Capture the cell that displays the provided text and extract its [X, Y] central coordinate. 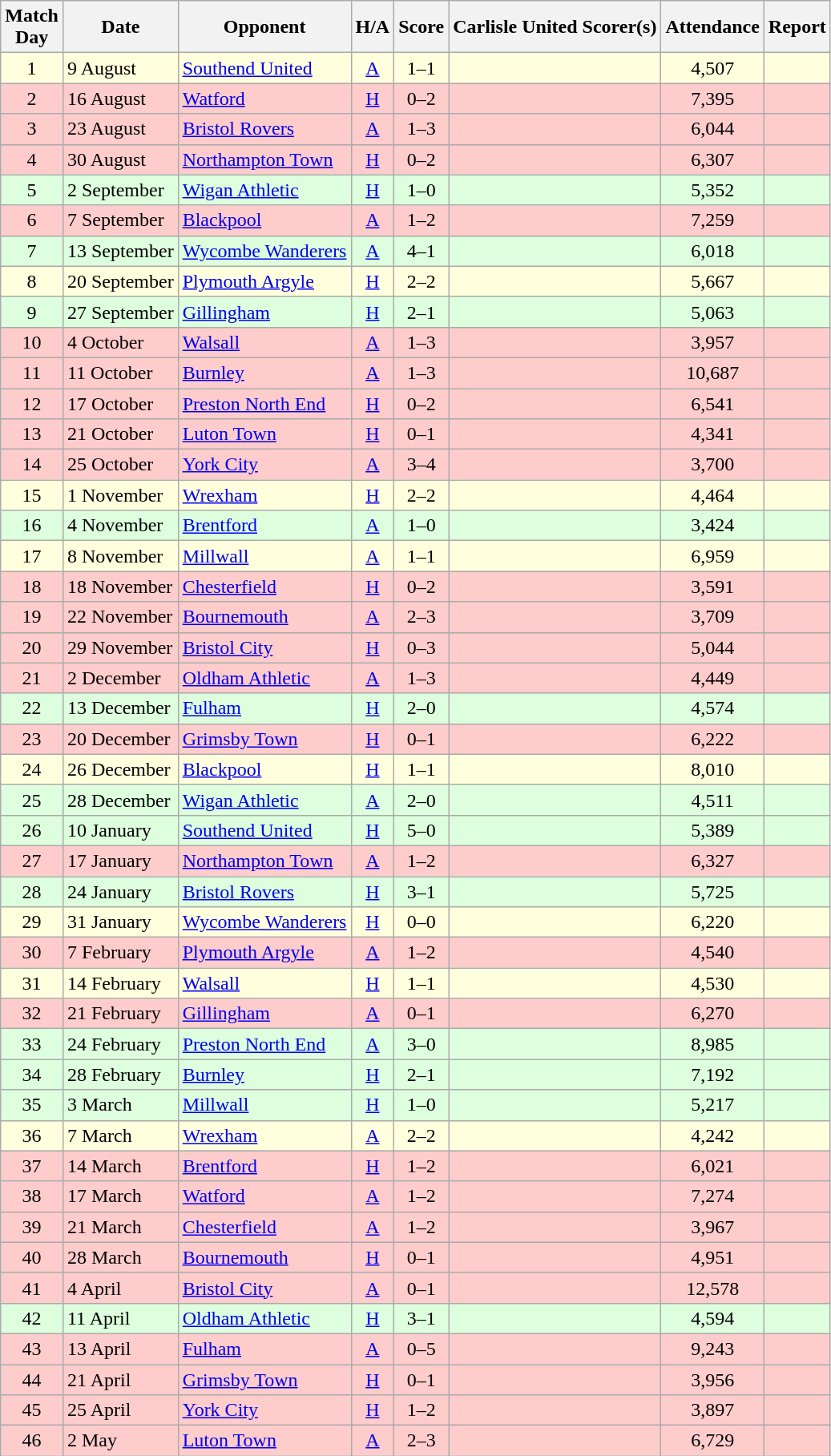
6,270 [712, 1014]
7,192 [712, 1075]
25 October [120, 465]
6 [32, 220]
16 August [120, 99]
24 [32, 769]
4,594 [712, 1318]
Report [797, 27]
3,957 [712, 342]
22 November [120, 617]
3,700 [712, 465]
4,464 [712, 495]
38 [32, 1196]
8,010 [712, 769]
11 April [120, 1318]
10 January [120, 830]
3,591 [712, 587]
5,044 [712, 647]
7,395 [712, 99]
17 October [120, 403]
14 [32, 465]
9 [32, 312]
4,242 [712, 1135]
4 October [120, 342]
Match Day [32, 27]
6,044 [712, 129]
5,725 [712, 892]
4,507 [712, 68]
44 [32, 1379]
11 October [120, 373]
5,352 [712, 190]
28 February [120, 1075]
6,327 [712, 861]
18 [32, 587]
11 [32, 373]
4 November [120, 526]
6,018 [712, 251]
9 August [120, 68]
8 November [120, 556]
13 April [120, 1349]
23 [32, 739]
21 October [120, 434]
2 December [120, 678]
3 [32, 129]
17 January [120, 861]
4,449 [712, 678]
7,274 [712, 1196]
Attendance [712, 27]
21 [32, 678]
Carlisle United Scorer(s) [555, 27]
17 [32, 556]
3,967 [712, 1227]
Date [120, 27]
46 [32, 1441]
19 [32, 617]
10 [32, 342]
35 [32, 1105]
4,511 [712, 800]
32 [32, 1014]
Opponent [264, 27]
4,540 [712, 953]
26 December [120, 769]
5,063 [712, 312]
6,959 [712, 556]
36 [32, 1135]
25 [32, 800]
12 [32, 403]
21 February [120, 1014]
Score [422, 27]
29 November [120, 647]
21 April [120, 1379]
33 [32, 1044]
8 [32, 281]
3,897 [712, 1410]
7 March [120, 1135]
18 November [120, 587]
3–4 [422, 465]
45 [32, 1410]
5,389 [712, 830]
13 September [120, 251]
3,709 [712, 617]
7 September [120, 220]
24 February [120, 1044]
31 January [120, 922]
20 December [120, 739]
7,259 [712, 220]
1 [32, 68]
0–3 [422, 647]
5 [32, 190]
H/A [373, 27]
40 [32, 1257]
14 March [120, 1166]
6,021 [712, 1166]
6,220 [712, 922]
10,687 [712, 373]
5–0 [422, 830]
7 February [120, 953]
4 [32, 159]
28 March [120, 1257]
7 [32, 251]
28 [32, 892]
21 March [120, 1227]
23 August [120, 129]
24 January [120, 892]
5,217 [712, 1105]
0–0 [422, 922]
25 April [120, 1410]
6,307 [712, 159]
2 September [120, 190]
31 [32, 983]
41 [32, 1288]
4,530 [712, 983]
37 [32, 1166]
0–5 [422, 1349]
4 April [120, 1288]
39 [32, 1227]
3 March [120, 1105]
2 [32, 99]
1 November [120, 495]
3,424 [712, 526]
4,341 [712, 434]
12,578 [712, 1288]
27 September [120, 312]
28 December [120, 800]
20 September [120, 281]
4,574 [712, 708]
3,956 [712, 1379]
15 [32, 495]
30 August [120, 159]
9,243 [712, 1349]
4,951 [712, 1257]
16 [32, 526]
6,541 [712, 403]
13 [32, 434]
5,667 [712, 281]
29 [32, 922]
3–0 [422, 1044]
17 March [120, 1196]
26 [32, 830]
30 [32, 953]
4–1 [422, 251]
2 May [120, 1441]
20 [32, 647]
42 [32, 1318]
34 [32, 1075]
6,222 [712, 739]
27 [32, 861]
14 February [120, 983]
8,985 [712, 1044]
43 [32, 1349]
13 December [120, 708]
22 [32, 708]
6,729 [712, 1441]
